Find where the given text appears and provide that cell's center as (X, Y) coordinate. 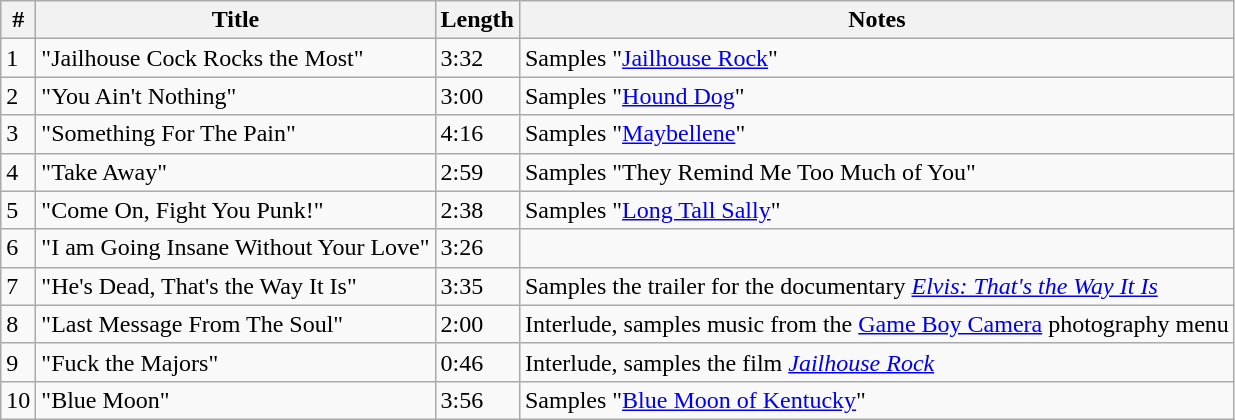
"Jailhouse Cock Rocks the Most" (236, 58)
6 (18, 248)
9 (18, 362)
7 (18, 286)
Samples "Long Tall Sally" (876, 210)
"Blue Moon" (236, 400)
Interlude, samples music from the Game Boy Camera photography menu (876, 324)
Length (477, 20)
0:46 (477, 362)
"You Ain't Nothing" (236, 96)
"I am Going Insane Without Your Love" (236, 248)
Notes (876, 20)
"He's Dead, That's the Way It Is" (236, 286)
"Take Away" (236, 172)
2 (18, 96)
Samples "Blue Moon of Kentucky" (876, 400)
Samples "Maybellene" (876, 134)
Samples the trailer for the documentary Elvis: That's the Way It Is (876, 286)
3:00 (477, 96)
Samples "Jailhouse Rock" (876, 58)
Title (236, 20)
4 (18, 172)
3:56 (477, 400)
Interlude, samples the film Jailhouse Rock (876, 362)
2:38 (477, 210)
"Fuck the Majors" (236, 362)
1 (18, 58)
"Last Message From The Soul" (236, 324)
2:59 (477, 172)
"Come On, Fight You Punk!" (236, 210)
2:00 (477, 324)
3:35 (477, 286)
Samples "They Remind Me Too Much of You" (876, 172)
10 (18, 400)
5 (18, 210)
"Something For The Pain" (236, 134)
# (18, 20)
3 (18, 134)
Samples "Hound Dog" (876, 96)
3:32 (477, 58)
8 (18, 324)
3:26 (477, 248)
4:16 (477, 134)
